From the cell containing the given text, extract its center point as (x, y) coordinate. 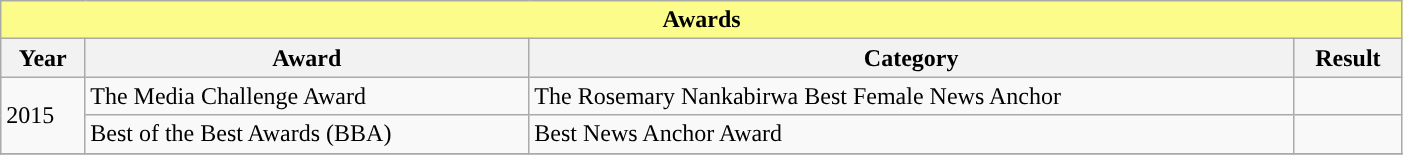
Awards (702, 20)
The Rosemary Nankabirwa Best Female News Anchor (912, 96)
Best News Anchor Award (912, 134)
Year (43, 58)
2015 (43, 115)
Award (307, 58)
Category (912, 58)
Result (1348, 58)
Best of the Best Awards (BBA) (307, 134)
The Media Challenge Award (307, 96)
